Identify which cell holds the provided text, then report its (X, Y) central coordinate. 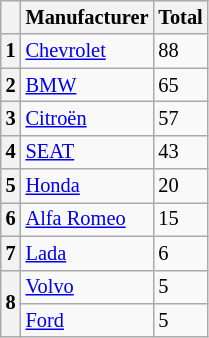
2 (11, 85)
Honda (88, 186)
BMW (88, 85)
Total (180, 17)
Manufacturer (88, 17)
8 (11, 304)
20 (180, 186)
57 (180, 118)
SEAT (88, 152)
88 (180, 51)
Chevrolet (88, 51)
Ford (88, 320)
3 (11, 118)
Volvo (88, 287)
Lada (88, 253)
1 (11, 51)
7 (11, 253)
Alfa Romeo (88, 219)
43 (180, 152)
65 (180, 85)
Citroën (88, 118)
15 (180, 219)
4 (11, 152)
